Find where the given text appears and provide that cell's center as (X, Y) coordinate. 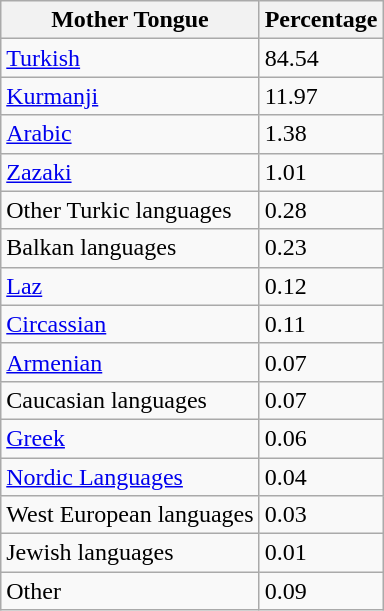
0.12 (321, 286)
Mother Tongue (130, 20)
Other (130, 591)
11.97 (321, 96)
Other Turkic languages (130, 210)
Armenian (130, 362)
0.04 (321, 477)
Balkan languages (130, 248)
84.54 (321, 58)
Laz (130, 286)
0.11 (321, 324)
0.28 (321, 210)
West European languages (130, 515)
Percentage (321, 20)
0.01 (321, 553)
0.06 (321, 438)
Arabic (130, 134)
Caucasian languages (130, 400)
Circassian (130, 324)
Nordic Languages (130, 477)
Greek (130, 438)
1.38 (321, 134)
0.23 (321, 248)
Jewish languages (130, 553)
0.09 (321, 591)
Turkish (130, 58)
0.03 (321, 515)
Zazaki (130, 172)
1.01 (321, 172)
Kurmanji (130, 96)
